Pinpoint the cell where the given text exists, returning its [X, Y] midpoint coordinate. 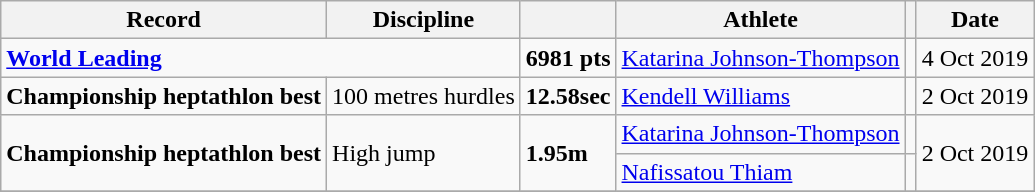
World Leading [261, 58]
6981 pts [568, 58]
Discipline [424, 20]
100 metres hurdles [424, 96]
High jump [424, 153]
Date [975, 20]
Athlete [760, 20]
Kendell Williams [760, 96]
12.58sec [568, 96]
4 Oct 2019 [975, 58]
Nafissatou Thiam [760, 172]
1.95m [568, 153]
Record [164, 20]
